For the text-containing cell, return its midpoint in (X, Y) coordinate format. 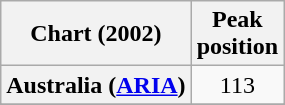
113 (237, 85)
Australia (ARIA) (96, 85)
Chart (2002) (96, 34)
Peakposition (237, 34)
